Search for the cell housing the specified text and yield its (x, y) center coordinate. 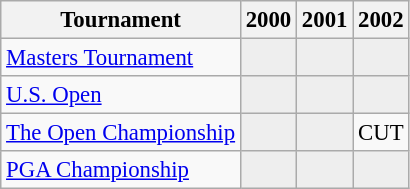
The Open Championship (121, 133)
PGA Championship (121, 170)
2002 (381, 20)
Masters Tournament (121, 58)
U.S. Open (121, 95)
Tournament (121, 20)
2000 (268, 20)
CUT (381, 133)
2001 (325, 20)
